Scan for the cell matching the given text and deliver its (X, Y) coordinate at center. 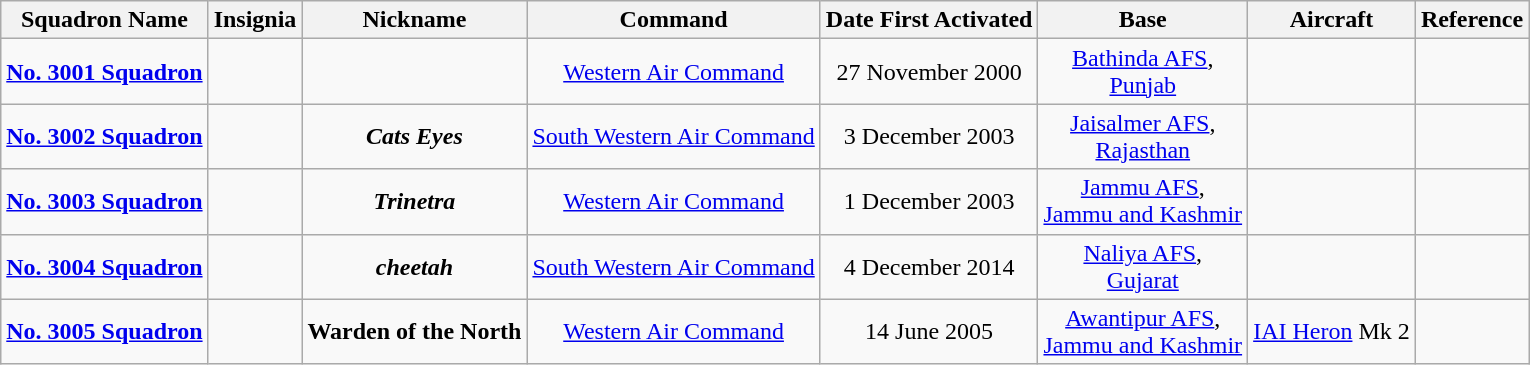
No. 3002 Squadron (104, 136)
Aircraft (1332, 20)
IAI Heron Mk 2 (1332, 332)
Naliya AFS, Gujarat (1143, 266)
Jammu AFS, Jammu and Kashmir (1143, 202)
cheetah (414, 266)
Jaisalmer AFS, Rajasthan (1143, 136)
Nickname (414, 20)
Base (1143, 20)
No. 3005 Squadron (104, 332)
Command (674, 20)
Date First Activated (929, 20)
Cats Eyes (414, 136)
Insignia (255, 20)
Bathinda AFS, Punjab (1143, 72)
Reference (1472, 20)
No. 3001 Squadron (104, 72)
27 November 2000 (929, 72)
Squadron Name (104, 20)
No. 3004 Squadron (104, 266)
3 December 2003 (929, 136)
Awantipur AFS, Jammu and Kashmir (1143, 332)
4 December 2014 (929, 266)
1 December 2003 (929, 202)
No. 3003 Squadron (104, 202)
Trinetra (414, 202)
Warden of the North (414, 332)
14 June 2005 (929, 332)
